For the text-containing cell, return its midpoint in (x, y) coordinate format. 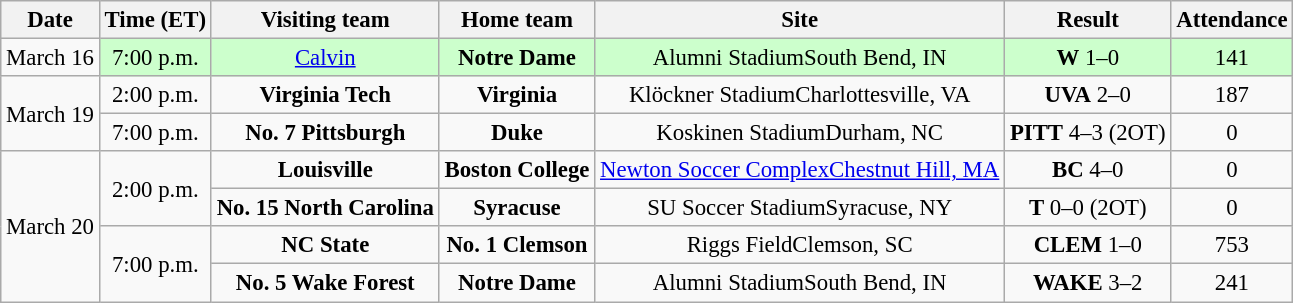
Time (ET) (155, 20)
Boston College (517, 170)
141 (1232, 58)
Visiting team (325, 20)
Home team (517, 20)
Calvin (325, 58)
PITT 4–3 (2OT) (1088, 133)
241 (1232, 283)
CLEM 1–0 (1088, 245)
No. 5 Wake Forest (325, 283)
Louisville (325, 170)
Syracuse (517, 208)
Virginia (517, 95)
Koskinen StadiumDurham, NC (800, 133)
Date (50, 20)
Result (1088, 20)
T 0–0 (2OT) (1088, 208)
753 (1232, 245)
Klöckner StadiumCharlottesville, VA (800, 95)
Riggs FieldClemson, SC (800, 245)
Virginia Tech (325, 95)
W 1–0 (1088, 58)
March 16 (50, 58)
Site (800, 20)
UVA 2–0 (1088, 95)
BC 4–0 (1088, 170)
Duke (517, 133)
No. 7 Pittsburgh (325, 133)
SU Soccer StadiumSyracuse, NY (800, 208)
WAKE 3–2 (1088, 283)
NC State (325, 245)
187 (1232, 95)
No. 1 Clemson (517, 245)
No. 15 North Carolina (325, 208)
March 20 (50, 226)
Newton Soccer ComplexChestnut Hill, MA (800, 170)
Attendance (1232, 20)
March 19 (50, 114)
